Locate the cell with the specified text and output its (X, Y) center coordinate. 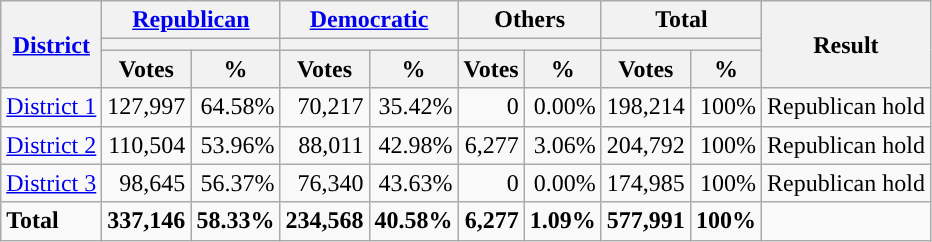
35.42% (414, 107)
88,011 (324, 145)
40.58% (414, 221)
District 3 (52, 183)
198,214 (646, 107)
District 1 (52, 107)
70,217 (324, 107)
127,997 (146, 107)
3.06% (562, 145)
110,504 (146, 145)
577,991 (646, 221)
56.37% (236, 183)
64.58% (236, 107)
Democratic (369, 20)
58.33% (236, 221)
98,645 (146, 183)
Republican (191, 20)
Result (846, 44)
43.63% (414, 183)
337,146 (146, 221)
Others (530, 20)
76,340 (324, 183)
174,985 (646, 183)
204,792 (646, 145)
53.96% (236, 145)
District 2 (52, 145)
42.98% (414, 145)
234,568 (324, 221)
District (52, 44)
1.09% (562, 221)
